For the text-containing cell, return its midpoint in [X, Y] coordinate format. 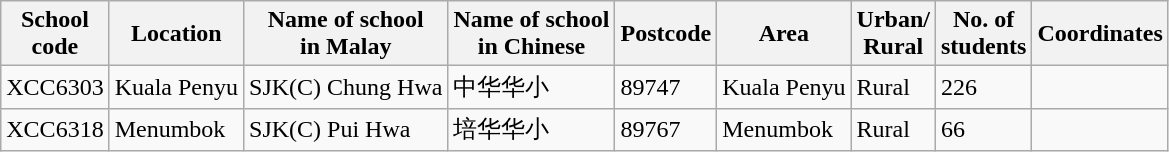
SJK(C) Chung Hwa [346, 88]
66 [983, 130]
Name of schoolin Malay [346, 34]
Postcode [666, 34]
培华华小 [532, 130]
Name of schoolin Chinese [532, 34]
89747 [666, 88]
No. ofstudents [983, 34]
XCC6303 [55, 88]
Coordinates [1100, 34]
Schoolcode [55, 34]
226 [983, 88]
SJK(C) Pui Hwa [346, 130]
Location [176, 34]
Area [784, 34]
89767 [666, 130]
中华华小 [532, 88]
XCC6318 [55, 130]
Urban/Rural [893, 34]
